Find where the given text appears and provide that cell's center as [X, Y] coordinate. 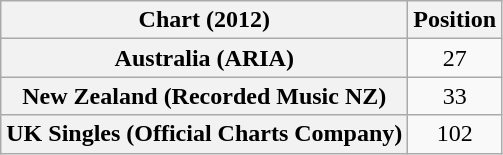
33 [455, 96]
Chart (2012) [204, 20]
102 [455, 134]
Position [455, 20]
UK Singles (Official Charts Company) [204, 134]
New Zealand (Recorded Music NZ) [204, 96]
Australia (ARIA) [204, 58]
27 [455, 58]
